Provide the [x, y] coordinate of the cell's center where the given text is located.  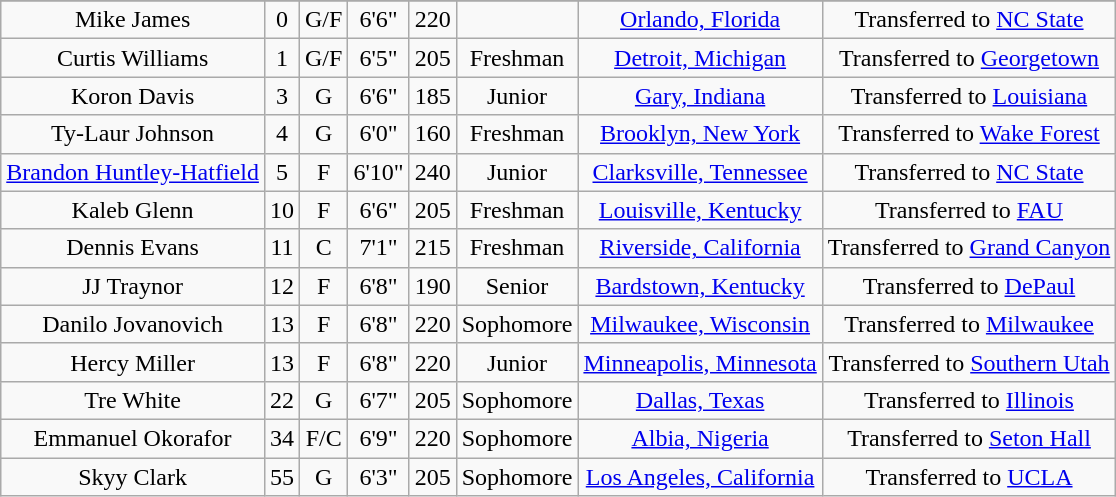
Riverside, California [700, 248]
Tre White [133, 400]
Dallas, Texas [700, 400]
Transferred to Georgetown [968, 58]
215 [432, 248]
Dennis Evans [133, 248]
Orlando, Florida [700, 20]
Transferred to Milwaukee [968, 324]
Skyy Clark [133, 477]
Bardstown, Kentucky [700, 286]
Transferred to DePaul [968, 286]
Detroit, Michigan [700, 58]
11 [282, 248]
0 [282, 20]
Senior [517, 286]
6'0" [378, 134]
C [323, 248]
6'3" [378, 477]
Hercy Miller [133, 362]
10 [282, 210]
Mike James [133, 20]
Transferred to Wake Forest [968, 134]
Danilo Jovanovich [133, 324]
Los Angeles, California [700, 477]
12 [282, 286]
Clarksville, Tennessee [700, 172]
185 [432, 96]
Milwaukee, Wisconsin [700, 324]
Transferred to Seton Hall [968, 438]
5 [282, 172]
Transferred to Illinois [968, 400]
6'7" [378, 400]
3 [282, 96]
6'5" [378, 58]
Ty-Laur Johnson [133, 134]
Kaleb Glenn [133, 210]
Louisville, Kentucky [700, 210]
22 [282, 400]
1 [282, 58]
34 [282, 438]
Curtis Williams [133, 58]
Brooklyn, New York [700, 134]
Brandon Huntley-Hatfield [133, 172]
6'10" [378, 172]
Koron Davis [133, 96]
JJ Traynor [133, 286]
Transferred to Grand Canyon [968, 248]
Emmanuel Okorafor [133, 438]
6'9" [378, 438]
190 [432, 286]
160 [432, 134]
Transferred to FAU [968, 210]
Transferred to UCLA [968, 477]
Albia, Nigeria [700, 438]
7'1" [378, 248]
Transferred to Louisiana [968, 96]
55 [282, 477]
240 [432, 172]
F/C [323, 438]
Gary, Indiana [700, 96]
Transferred to Southern Utah [968, 362]
Minneapolis, Minnesota [700, 362]
4 [282, 134]
